Provide the [x, y] coordinate of the cell's center where the given text is located.  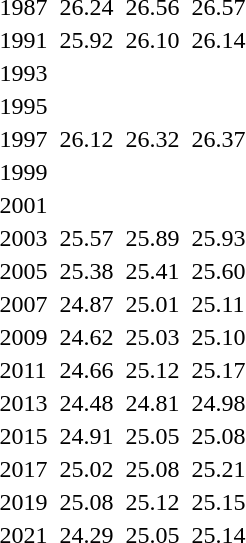
25.02 [86, 469]
24.62 [86, 337]
25.03 [152, 337]
24.91 [86, 436]
25.92 [86, 40]
25.01 [152, 304]
24.48 [86, 403]
26.10 [152, 40]
25.89 [152, 238]
25.05 [152, 436]
24.66 [86, 370]
25.41 [152, 271]
24.81 [152, 403]
24.87 [86, 304]
26.32 [152, 139]
26.12 [86, 139]
25.38 [86, 271]
25.57 [86, 238]
